Find where the given text appears and provide that cell's center as (x, y) coordinate. 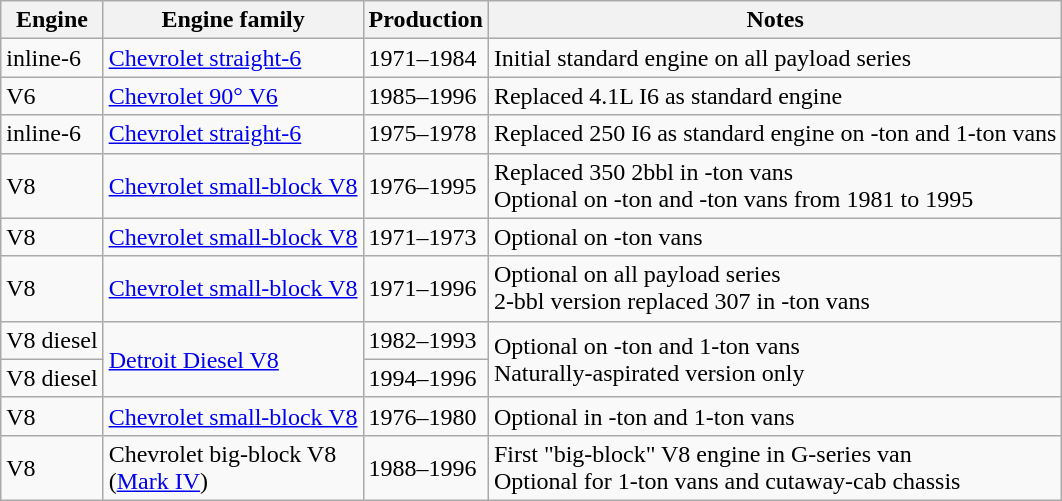
1994–1996 (426, 378)
1988–1996 (426, 468)
Engine family (233, 20)
First "big-block" V8 engine in G-series vanOptional for 1-ton vans and cutaway-cab chassis (775, 468)
Notes (775, 20)
Chevrolet 90° V6 (233, 96)
1985–1996 (426, 96)
1971–1996 (426, 288)
Production (426, 20)
Replaced 4.1L I6 as standard engine (775, 96)
1982–1993 (426, 340)
Chevrolet big-block V8(Mark IV) (233, 468)
1976–1995 (426, 186)
Optional on -ton and 1-ton vansNaturally-aspirated version only (775, 359)
1976–1980 (426, 416)
Detroit Diesel V8 (233, 359)
1971–1984 (426, 58)
Replaced 250 I6 as standard engine on -ton and 1-ton vans (775, 134)
Replaced 350 2bbl in -ton vansOptional on -ton and -ton vans from 1981 to 1995 (775, 186)
Engine (52, 20)
Optional on -ton vans (775, 237)
Optional on all payload series2-bbl version replaced 307 in -ton vans (775, 288)
1975–1978 (426, 134)
1971–1973 (426, 237)
Optional in -ton and 1-ton vans (775, 416)
Initial standard engine on all payload series (775, 58)
V6 (52, 96)
